Identify which cell holds the provided text, then report its [x, y] central coordinate. 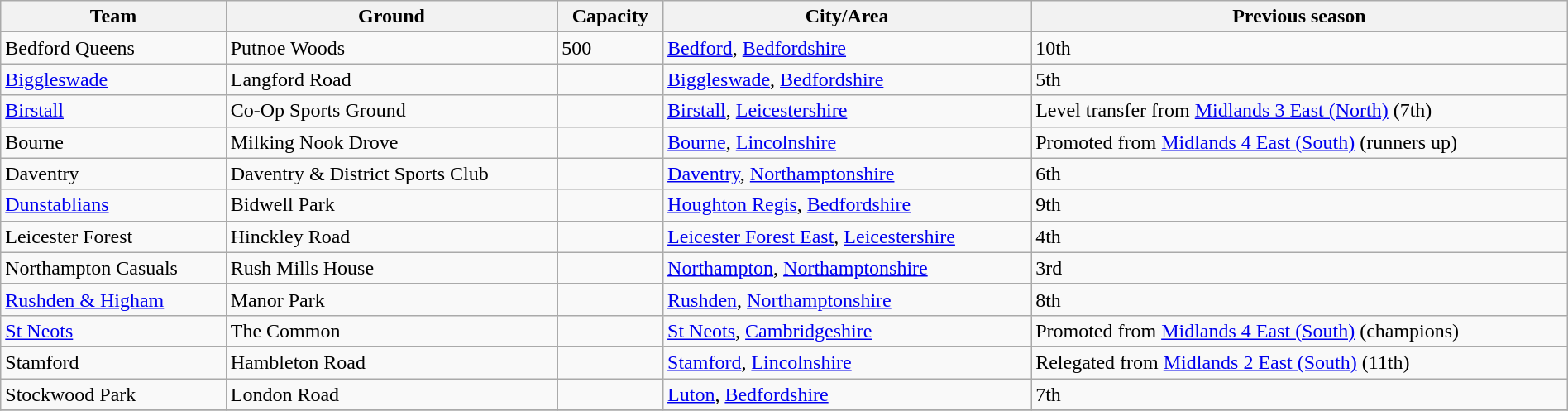
Bourne [113, 142]
Stamford, Lincolnshire [847, 362]
St Neots [113, 331]
Daventry & District Sports Club [392, 174]
Milking Nook Drove [392, 142]
Rush Mills House [392, 268]
500 [610, 48]
Northampton, Northamptonshire [847, 268]
Northampton Casuals [113, 268]
Birstall [113, 111]
Dunstablians [113, 205]
Rushden, Northamptonshire [847, 299]
Promoted from Midlands 4 East (South) (runners up) [1300, 142]
10th [1300, 48]
Luton, Bedfordshire [847, 394]
Hambleton Road [392, 362]
Stockwood Park [113, 394]
City/Area [847, 17]
Bedford Queens [113, 48]
Co-Op Sports Ground [392, 111]
Manor Park [392, 299]
Leicester Forest East, Leicestershire [847, 237]
Leicester Forest [113, 237]
Daventry [113, 174]
7th [1300, 394]
5th [1300, 79]
Houghton Regis, Bedfordshire [847, 205]
Bedford, Bedfordshire [847, 48]
Birstall, Leicestershire [847, 111]
Langford Road [392, 79]
Bidwell Park [392, 205]
Putnoe Woods [392, 48]
Rushden & Higham [113, 299]
4th [1300, 237]
Ground [392, 17]
Team [113, 17]
Relegated from Midlands 2 East (South) (11th) [1300, 362]
Biggleswade [113, 79]
8th [1300, 299]
6th [1300, 174]
Level transfer from Midlands 3 East (North) (7th) [1300, 111]
London Road [392, 394]
3rd [1300, 268]
9th [1300, 205]
Daventry, Northamptonshire [847, 174]
Previous season [1300, 17]
Biggleswade, Bedfordshire [847, 79]
Promoted from Midlands 4 East (South) (champions) [1300, 331]
Bourne, Lincolnshire [847, 142]
Hinckley Road [392, 237]
Capacity [610, 17]
St Neots, Cambridgeshire [847, 331]
The Common [392, 331]
Stamford [113, 362]
